Extract the [x, y] coordinate from the center of the cell holding the provided text.  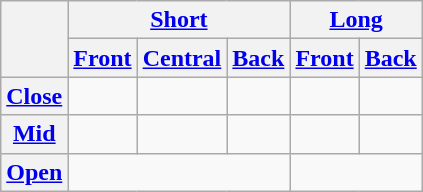
Central [182, 58]
Open [34, 172]
Close [34, 96]
Short [179, 20]
Mid [34, 134]
Long [356, 20]
